Detect which cell encompasses the target text, then output its [x, y] center coordinate. 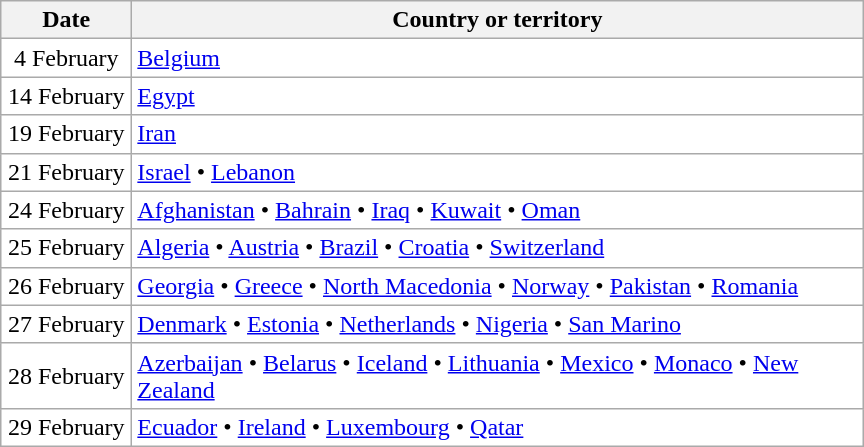
24 February [66, 210]
Afghanistan • Bahrain • Iraq • Kuwait • Oman [498, 210]
19 February [66, 134]
Belgium [498, 58]
28 February [66, 376]
Egypt [498, 96]
Israel • Lebanon [498, 172]
Algeria • Austria • Brazil • Croatia • Switzerland [498, 248]
25 February [66, 248]
26 February [66, 286]
4 February [66, 58]
Denmark • Estonia • Netherlands • Nigeria • San Marino [498, 324]
Ecuador • Ireland • Luxembourg • Qatar [498, 427]
Georgia • Greece • North Macedonia • Norway • Pakistan • Romania [498, 286]
14 February [66, 96]
27 February [66, 324]
Date [66, 20]
Azerbaijan • Belarus • Iceland • Lithuania • Mexico • Monaco • New Zealand [498, 376]
Iran [498, 134]
21 February [66, 172]
29 February [66, 427]
Country or territory [498, 20]
